Scan for the cell matching the given text and deliver its [X, Y] coordinate at center. 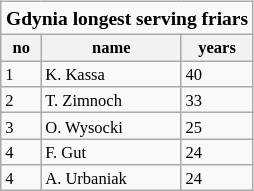
F. Gut [111, 152]
33 [216, 100]
2 [21, 100]
T. Zimnoch [111, 100]
Gdynia longest serving friars [126, 18]
3 [21, 126]
25 [216, 126]
name [111, 48]
1 [21, 74]
A. Urbaniak [111, 178]
years [216, 48]
no [21, 48]
40 [216, 74]
O. Wysocki [111, 126]
K. Kassa [111, 74]
